Pinpoint the cell where the given text exists, returning its (x, y) midpoint coordinate. 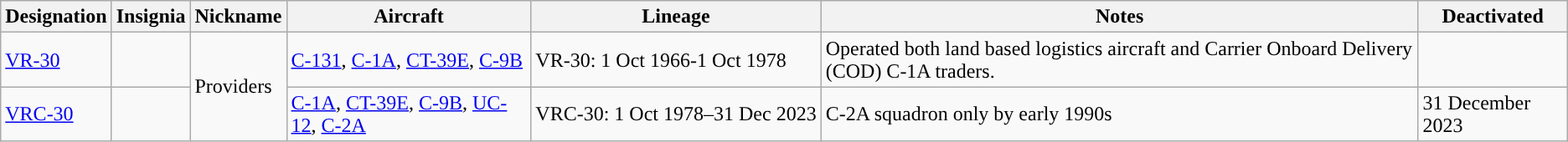
VRC-30: 1 Oct 1978–31 Dec 2023 (676, 114)
Aircraft (409, 17)
Deactivated (1493, 17)
C-1A, CT-39E, C-9B, UC-12, C-2A (409, 114)
Designation (56, 17)
VRC-30 (56, 114)
Nickname (238, 17)
Lineage (676, 17)
Insignia (151, 17)
Operated both land based logistics aircraft and Carrier Onboard Delivery (COD) C-1A traders. (1119, 60)
Providers (238, 87)
VR-30: 1 Oct 1966-1 Oct 1978 (676, 60)
Notes (1119, 17)
C-2A squadron only by early 1990s (1119, 114)
31 December 2023 (1493, 114)
VR-30 (56, 60)
C-131, C-1A, CT-39E, C-9B (409, 60)
